Return the [X, Y] coordinate for the center point of the cell that contains the specified text.  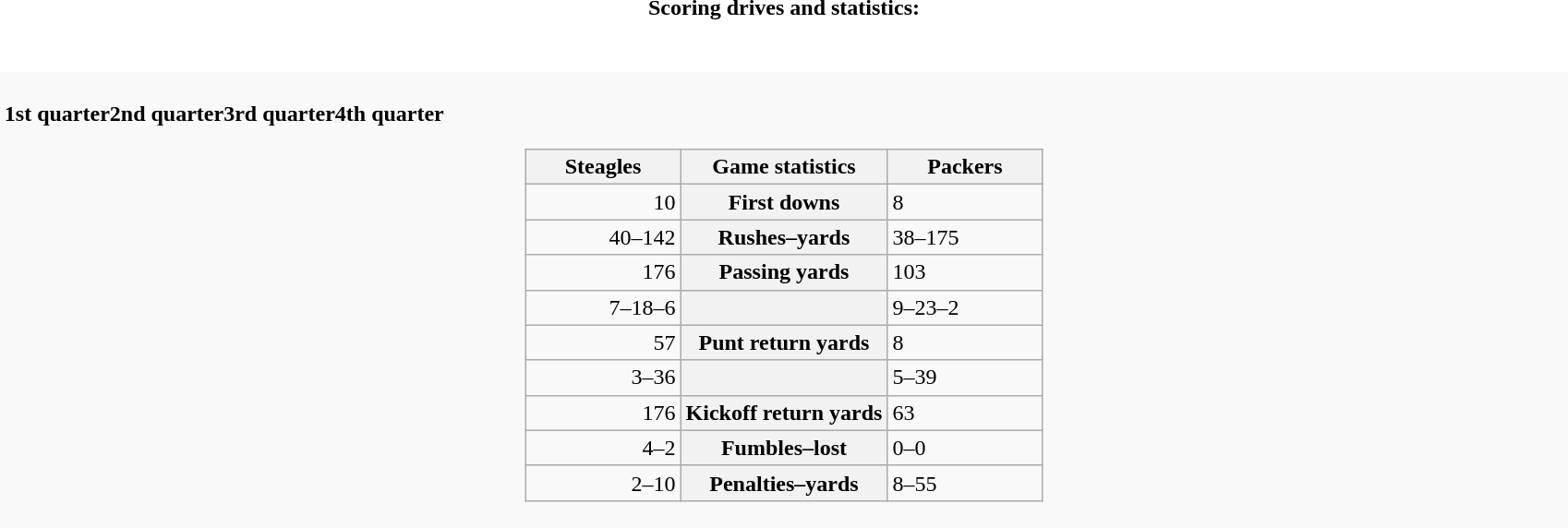
63 [965, 413]
Punt return yards [784, 342]
Rushes–yards [784, 237]
9–23–2 [965, 307]
57 [603, 342]
Penalties–yards [784, 483]
0–0 [965, 448]
First downs [784, 202]
2–10 [603, 483]
40–142 [603, 237]
8–55 [965, 483]
Game statistics [784, 167]
Kickoff return yards [784, 413]
Passing yards [784, 272]
5–39 [965, 378]
Packers [965, 167]
38–175 [965, 237]
10 [603, 202]
4–2 [603, 448]
7–18–6 [603, 307]
103 [965, 272]
3–36 [603, 378]
Fumbles–lost [784, 448]
Steagles [603, 167]
